Capture the cell that displays the provided text and extract its [X, Y] central coordinate. 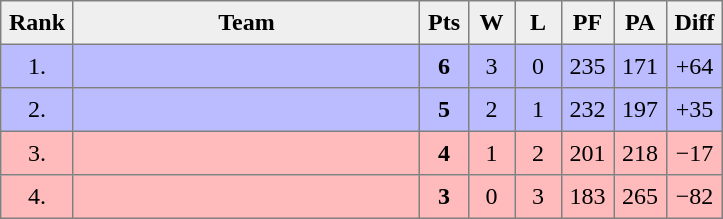
−17 [694, 153]
171 [640, 66]
Team [246, 23]
PF [587, 23]
3. [38, 153]
W [491, 23]
201 [587, 153]
232 [587, 110]
4 [444, 153]
+35 [694, 110]
183 [587, 197]
Rank [38, 23]
Pts [444, 23]
218 [640, 153]
2. [38, 110]
+64 [694, 66]
265 [640, 197]
4. [38, 197]
PA [640, 23]
5 [444, 110]
6 [444, 66]
1. [38, 66]
Diff [694, 23]
−82 [694, 197]
235 [587, 66]
L [538, 23]
197 [640, 110]
